Scan for the cell matching the given text and deliver its (x, y) coordinate at center. 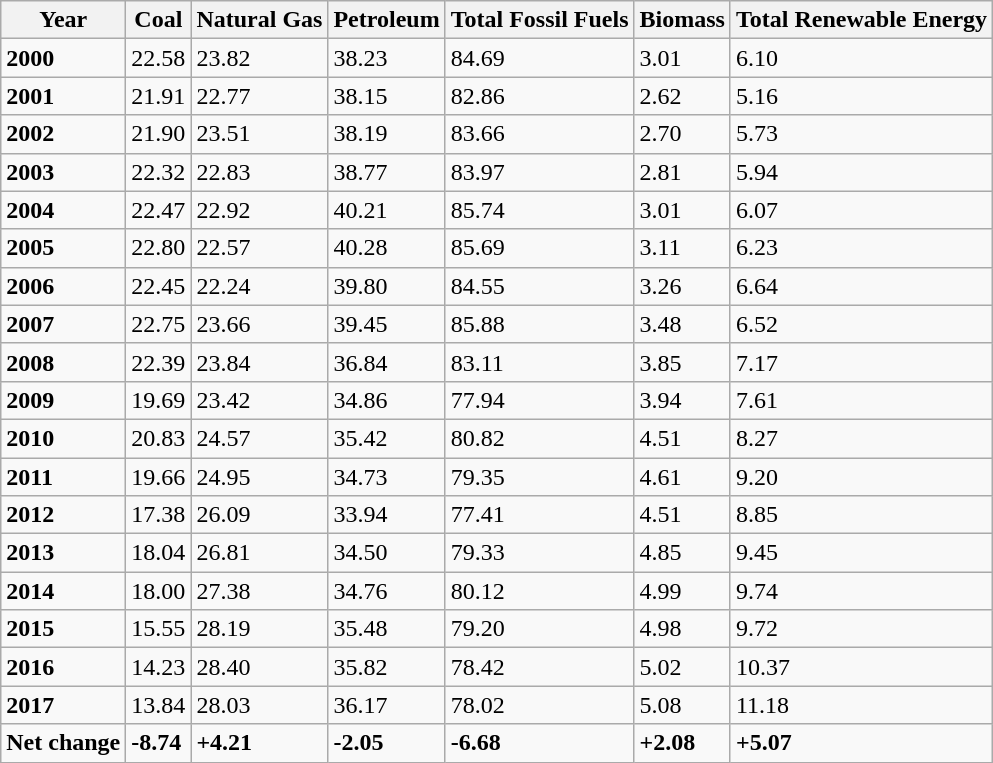
2002 (64, 134)
Natural Gas (260, 20)
2006 (64, 286)
6.10 (861, 58)
23.51 (260, 134)
83.66 (540, 134)
85.88 (540, 324)
22.57 (260, 248)
Coal (158, 20)
27.38 (260, 591)
Net change (64, 743)
+2.08 (682, 743)
3.11 (682, 248)
36.84 (386, 362)
9.20 (861, 477)
40.28 (386, 248)
Biomass (682, 20)
2008 (64, 362)
23.42 (260, 400)
5.08 (682, 705)
38.23 (386, 58)
4.85 (682, 553)
3.85 (682, 362)
13.84 (158, 705)
2007 (64, 324)
33.94 (386, 515)
9.45 (861, 553)
22.32 (158, 172)
35.82 (386, 667)
19.69 (158, 400)
14.23 (158, 667)
34.50 (386, 553)
22.92 (260, 210)
23.66 (260, 324)
5.16 (861, 96)
34.86 (386, 400)
2009 (64, 400)
2.70 (682, 134)
78.02 (540, 705)
11.18 (861, 705)
10.37 (861, 667)
+5.07 (861, 743)
21.91 (158, 96)
80.82 (540, 438)
39.80 (386, 286)
5.73 (861, 134)
38.19 (386, 134)
2014 (64, 591)
22.47 (158, 210)
5.94 (861, 172)
77.41 (540, 515)
85.69 (540, 248)
24.95 (260, 477)
83.11 (540, 362)
23.84 (260, 362)
2010 (64, 438)
28.03 (260, 705)
36.17 (386, 705)
2016 (64, 667)
3.26 (682, 286)
6.07 (861, 210)
8.85 (861, 515)
83.97 (540, 172)
2004 (64, 210)
-8.74 (158, 743)
26.09 (260, 515)
28.19 (260, 629)
2001 (64, 96)
Year (64, 20)
17.38 (158, 515)
2005 (64, 248)
35.48 (386, 629)
39.45 (386, 324)
2013 (64, 553)
4.98 (682, 629)
22.77 (260, 96)
2.81 (682, 172)
8.27 (861, 438)
26.81 (260, 553)
Petroleum (386, 20)
79.20 (540, 629)
19.66 (158, 477)
9.72 (861, 629)
6.64 (861, 286)
-6.68 (540, 743)
34.73 (386, 477)
22.58 (158, 58)
6.23 (861, 248)
2012 (64, 515)
24.57 (260, 438)
84.55 (540, 286)
Total Renewable Energy (861, 20)
2015 (64, 629)
22.75 (158, 324)
40.21 (386, 210)
-2.05 (386, 743)
38.77 (386, 172)
22.83 (260, 172)
18.00 (158, 591)
20.83 (158, 438)
+4.21 (260, 743)
7.61 (861, 400)
15.55 (158, 629)
2017 (64, 705)
4.61 (682, 477)
35.42 (386, 438)
22.24 (260, 286)
78.42 (540, 667)
79.35 (540, 477)
79.33 (540, 553)
22.39 (158, 362)
3.94 (682, 400)
7.17 (861, 362)
82.86 (540, 96)
3.48 (682, 324)
85.74 (540, 210)
5.02 (682, 667)
34.76 (386, 591)
6.52 (861, 324)
Total Fossil Fuels (540, 20)
2003 (64, 172)
23.82 (260, 58)
4.99 (682, 591)
80.12 (540, 591)
84.69 (540, 58)
22.45 (158, 286)
22.80 (158, 248)
2.62 (682, 96)
2011 (64, 477)
2000 (64, 58)
28.40 (260, 667)
18.04 (158, 553)
77.94 (540, 400)
9.74 (861, 591)
38.15 (386, 96)
21.90 (158, 134)
